For the text-containing cell, return its midpoint in [X, Y] coordinate format. 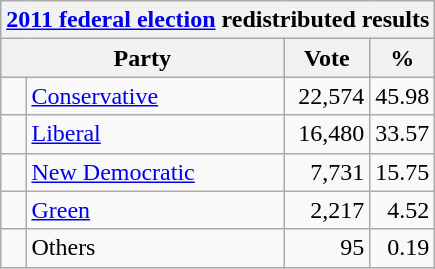
Conservative [155, 96]
16,480 [327, 134]
4.52 [402, 210]
0.19 [402, 248]
2,217 [327, 210]
22,574 [327, 96]
2011 federal election redistributed results [218, 20]
Party [142, 58]
45.98 [402, 96]
% [402, 58]
33.57 [402, 134]
95 [327, 248]
Liberal [155, 134]
Others [155, 248]
New Democratic [155, 172]
Vote [327, 58]
Green [155, 210]
15.75 [402, 172]
7,731 [327, 172]
